Return (x, y) of the center of cell containing provided text 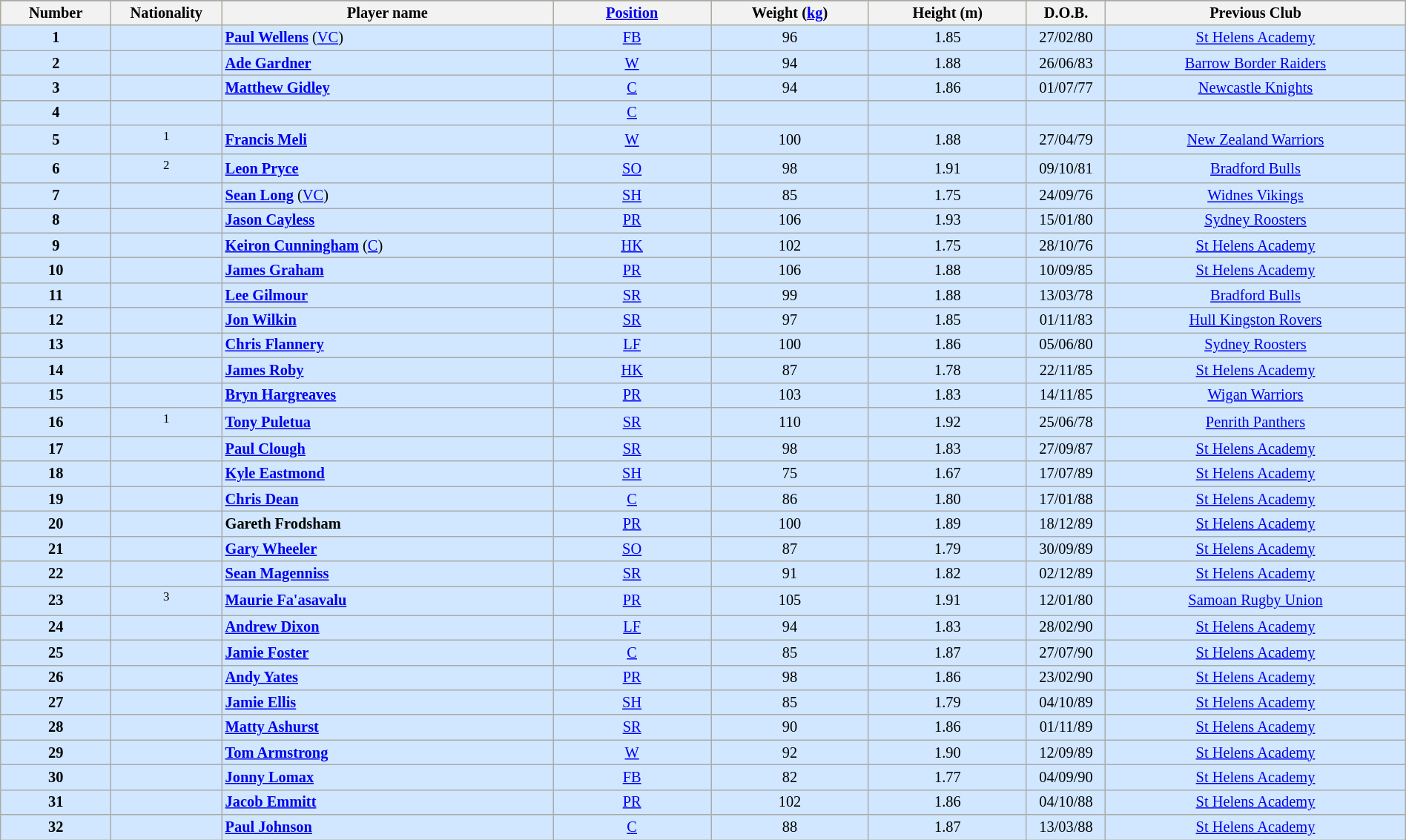
12 (56, 320)
Barrow Border Raiders (1256, 63)
28 (56, 727)
Chris Flannery (387, 345)
91 (791, 574)
14 (56, 370)
10 (56, 271)
105 (791, 601)
24 (56, 627)
Andrew Dixon (387, 627)
Kyle Eastmond (387, 474)
11 (56, 295)
13/03/78 (1066, 295)
103 (791, 395)
82 (791, 777)
Jonny Lomax (387, 777)
Sean Long (VC) (387, 196)
9 (56, 245)
Bryn Hargreaves (387, 395)
96 (791, 38)
Leon Pryce (387, 169)
Chris Dean (387, 499)
Weight (kg) (791, 13)
28/10/76 (1066, 245)
04/10/89 (1066, 702)
Lee Gilmour (387, 295)
24/09/76 (1066, 196)
110 (791, 421)
1.82 (948, 574)
31 (56, 802)
Maurie Fa'asavalu (387, 601)
14/11/85 (1066, 395)
Andy Yates (387, 678)
New Zealand Warriors (1256, 139)
25 (56, 652)
23/02/90 (1066, 678)
James Roby (387, 370)
05/06/80 (1066, 345)
04/10/88 (1066, 802)
Hull Kingston Rovers (1256, 320)
04/09/90 (1066, 777)
13 (56, 345)
Matty Ashurst (387, 727)
Previous Club (1256, 13)
Francis Meli (387, 139)
01/11/83 (1066, 320)
27 (56, 702)
Jon Wilkin (387, 320)
16 (56, 421)
28/02/90 (1066, 627)
32 (56, 827)
Sean Magenniss (387, 574)
26/06/83 (1066, 63)
01/07/77 (1066, 87)
17/07/89 (1066, 474)
26 (56, 678)
Height (m) (948, 13)
09/10/81 (1066, 169)
Jamie Ellis (387, 702)
1.78 (948, 370)
D.O.B. (1066, 13)
25/06/78 (1066, 421)
90 (791, 727)
27/04/79 (1066, 139)
12/01/80 (1066, 601)
13/03/88 (1066, 827)
Paul Clough (387, 449)
James Graham (387, 271)
Widnes Vikings (1256, 196)
Jamie Foster (387, 652)
15/01/80 (1066, 220)
17/01/88 (1066, 499)
27/02/80 (1066, 38)
7 (56, 196)
86 (791, 499)
Nationality (166, 13)
Tony Puletua (387, 421)
1.77 (948, 777)
1.90 (948, 753)
01/11/89 (1066, 727)
8 (56, 220)
12/09/89 (1066, 753)
Jacob Emmitt (387, 802)
5 (56, 139)
17 (56, 449)
29 (56, 753)
Tom Armstrong (387, 753)
Samoan Rugby Union (1256, 601)
Gareth Frodsham (387, 523)
18/12/89 (1066, 523)
Newcastle Knights (1256, 87)
75 (791, 474)
21 (56, 549)
92 (791, 753)
Gary Wheeler (387, 549)
88 (791, 827)
18 (56, 474)
23 (56, 601)
99 (791, 295)
1.93 (948, 220)
Matthew Gidley (387, 87)
30/09/89 (1066, 549)
4 (56, 113)
Player name (387, 13)
1.92 (948, 421)
Jason Cayless (387, 220)
22/11/85 (1066, 370)
Ade Gardner (387, 63)
6 (56, 169)
97 (791, 320)
22 (56, 574)
27/07/90 (1066, 652)
27/09/87 (1066, 449)
Penrith Panthers (1256, 421)
Number (56, 13)
Wigan Warriors (1256, 395)
Paul Wellens (VC) (387, 38)
Position (632, 13)
1.89 (948, 523)
1.67 (948, 474)
10/09/85 (1066, 271)
02/12/89 (1066, 574)
30 (56, 777)
1.80 (948, 499)
15 (56, 395)
Paul Johnson (387, 827)
20 (56, 523)
Keiron Cunningham (C) (387, 245)
19 (56, 499)
